Pinpoint the cell where the given text exists, returning its (x, y) midpoint coordinate. 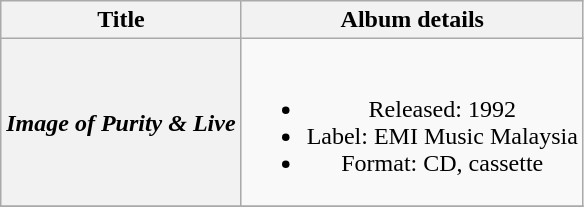
Released: 1992Label: EMI Music MalaysiaFormat: CD, cassette (412, 122)
Image of Purity & Live (121, 122)
Album details (412, 20)
Title (121, 20)
